Capture the cell that displays the provided text and extract its (x, y) central coordinate. 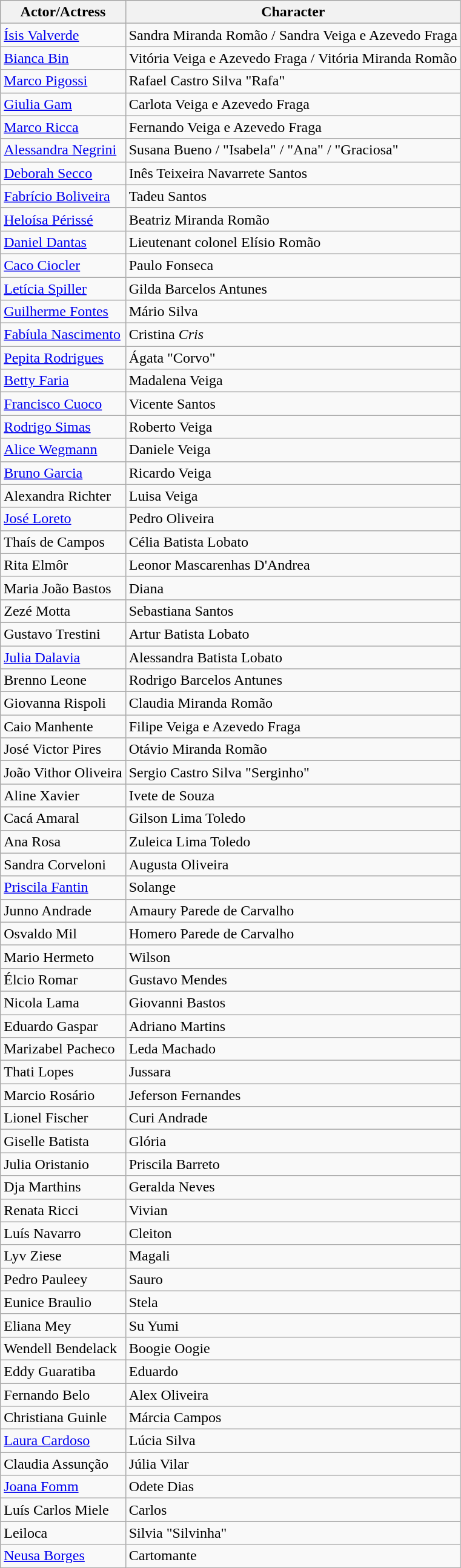
José Loreto (63, 519)
Eduardo Gaspar (63, 1026)
Sandra Corveloni (63, 865)
Ivete de Souza (293, 796)
Fabíula Nascimento (63, 335)
Giovanna Rispoli (63, 703)
Júlia Vilar (293, 1464)
Actor/Actress (63, 12)
Adriano Martins (293, 1026)
Alex Oliveira (293, 1394)
Gilda Barcelos Antunes (293, 289)
Nicola Lama (63, 1003)
Pepita Rodrigues (63, 358)
Mário Silva (293, 312)
Wilson (293, 957)
Márcia Campos (293, 1418)
Osvaldo Mil (63, 934)
Marcio Rosário (63, 1095)
Silvia "Silvinha" (293, 1533)
Deborah Secco (63, 173)
Alexandra Richter (63, 496)
Geralda Neves (293, 1187)
João Vithor Oliveira (63, 772)
Fernando Belo (63, 1394)
Mario Hermeto (63, 957)
José Victor Pires (63, 749)
Priscila Fantin (63, 888)
Francisco Cuoco (63, 404)
Thaís de Campos (63, 542)
Susana Bueno / "Isabela" / "Ana" / "Graciosa" (293, 150)
Thati Lopes (63, 1072)
Vicente Santos (293, 404)
Marco Ricca (63, 127)
Letícia Spiller (63, 289)
Cristina Cris (293, 335)
Carlos (293, 1510)
Caio Manhente (63, 726)
Otávio Miranda Romão (293, 749)
Augusta Oliveira (293, 865)
Heloísa Périssé (63, 219)
Jussara (293, 1072)
Giovanni Bastos (293, 1003)
Filipe Veiga e Azevedo Fraga (293, 726)
Fernando Veiga e Azevedo Fraga (293, 127)
Stela (293, 1302)
Aline Xavier (63, 796)
Amaury Parede de Carvalho (293, 911)
Sandra Miranda Romão / Sandra Veiga e Azevedo Fraga (293, 35)
Ricardo Veiga (293, 473)
Lieutenant colonel Elísio Romão (293, 242)
Luís Carlos Miele (63, 1510)
Gilson Lima Toledo (293, 819)
Diana (293, 588)
Sergio Castro Silva "Serginho" (293, 772)
Magali (293, 1256)
Character (293, 12)
Claudia Assunção (63, 1464)
Brenno Leone (63, 680)
Artur Batista Lobato (293, 634)
Claudia Miranda Romão (293, 703)
Su Yumi (293, 1325)
Bruno Garcia (63, 473)
Laura Cardoso (63, 1441)
Pedro Pauleey (63, 1279)
Fabrício Boliveira (63, 196)
Glória (293, 1141)
Jeferson Fernandes (293, 1095)
Dja Marthins (63, 1187)
Junno Andrade (63, 911)
Marco Pigossi (63, 81)
Luís Navarro (63, 1233)
Beatriz Miranda Romão (293, 219)
Wendell Bendelack (63, 1348)
Christiana Guinle (63, 1418)
Ágata "Corvo" (293, 358)
Eduardo (293, 1371)
Maria João Bastos (63, 588)
Sebastiana Santos (293, 611)
Élcio Romar (63, 980)
Julia Oristanio (63, 1164)
Boogie Oogie (293, 1348)
Giselle Batista (63, 1141)
Betty Faria (63, 381)
Roberto Veiga (293, 427)
Julia Dalavia (63, 657)
Daniele Veiga (293, 450)
Inês Teixeira Navarrete Santos (293, 173)
Paulo Fonseca (293, 265)
Rodrigo Simas (63, 427)
Rafael Castro Silva "Rafa" (293, 81)
Joana Fomm (63, 1487)
Eunice Braulio (63, 1302)
Lúcia Silva (293, 1441)
Renata Ricci (63, 1210)
Sauro (293, 1279)
Gustavo Trestini (63, 634)
Leda Machado (293, 1049)
Lionel Fischer (63, 1118)
Vitória Veiga e Azevedo Fraga / Vitória Miranda Romão (293, 58)
Madalena Veiga (293, 381)
Caco Ciocler (63, 265)
Leiloca (63, 1533)
Daniel Dantas (63, 242)
Zuleica Lima Toledo (293, 842)
Cleiton (293, 1233)
Alessandra Batista Lobato (293, 657)
Pedro Oliveira (293, 519)
Guilherme Fontes (63, 312)
Carlota Veiga e Azevedo Fraga (293, 104)
Neusa Borges (63, 1556)
Rodrigo Barcelos Antunes (293, 680)
Curi Andrade (293, 1118)
Lyv Ziese (63, 1256)
Ísis Valverde (63, 35)
Célia Batista Lobato (293, 542)
Tadeu Santos (293, 196)
Odete Dias (293, 1487)
Solange (293, 888)
Giulia Gam (63, 104)
Eddy Guaratiba (63, 1371)
Marizabel Pacheco (63, 1049)
Luisa Veiga (293, 496)
Ana Rosa (63, 842)
Leonor Mascarenhas D'Andrea (293, 565)
Alessandra Negrini (63, 150)
Bianca Bin (63, 58)
Cacá Amaral (63, 819)
Zezé Motta (63, 611)
Priscila Barreto (293, 1164)
Gustavo Mendes (293, 980)
Eliana Mey (63, 1325)
Vivian (293, 1210)
Homero Parede de Carvalho (293, 934)
Rita Elmôr (63, 565)
Alice Wegmann (63, 450)
Cartomante (293, 1556)
